Search for the cell housing the specified text and yield its [X, Y] center coordinate. 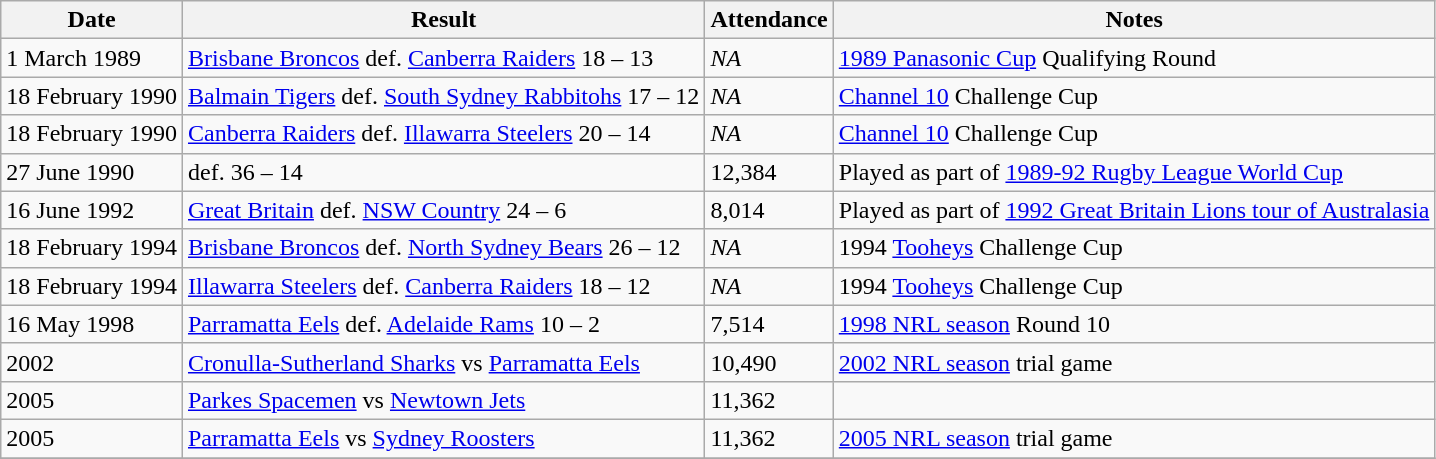
Attendance [769, 20]
2005 NRL season trial game [1134, 438]
def. 36 – 14 [443, 172]
7,514 [769, 324]
Parkes Spacemen vs Newtown Jets [443, 400]
12,384 [769, 172]
16 June 1992 [92, 210]
16 May 1998 [92, 324]
Great Britain def. NSW Country 24 – 6 [443, 210]
Balmain Tigers def. South Sydney Rabbitohs 17 – 12 [443, 96]
2002 [92, 362]
Parramatta Eels vs Sydney Roosters [443, 438]
Played as part of 1992 Great Britain Lions tour of Australasia [1134, 210]
2002 NRL season trial game [1134, 362]
Canberra Raiders def. Illawarra Steelers 20 – 14 [443, 134]
8,014 [769, 210]
Parramatta Eels def. Adelaide Rams 10 – 2 [443, 324]
1998 NRL season Round 10 [1134, 324]
Notes [1134, 20]
Date [92, 20]
1989 Panasonic Cup Qualifying Round [1134, 58]
Played as part of 1989-92 Rugby League World Cup [1134, 172]
27 June 1990 [92, 172]
Brisbane Broncos def. Canberra Raiders 18 – 13 [443, 58]
1 March 1989 [92, 58]
Result [443, 20]
10,490 [769, 362]
Cronulla-Sutherland Sharks vs Parramatta Eels [443, 362]
Brisbane Broncos def. North Sydney Bears 26 – 12 [443, 248]
Illawarra Steelers def. Canberra Raiders 18 – 12 [443, 286]
